Pinpoint the cell where the given text exists, returning its [X, Y] midpoint coordinate. 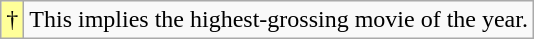
† [12, 20]
This implies the highest-grossing movie of the year. [279, 20]
